Determine the [x, y] coordinate at the center of the cell enclosing the given text.  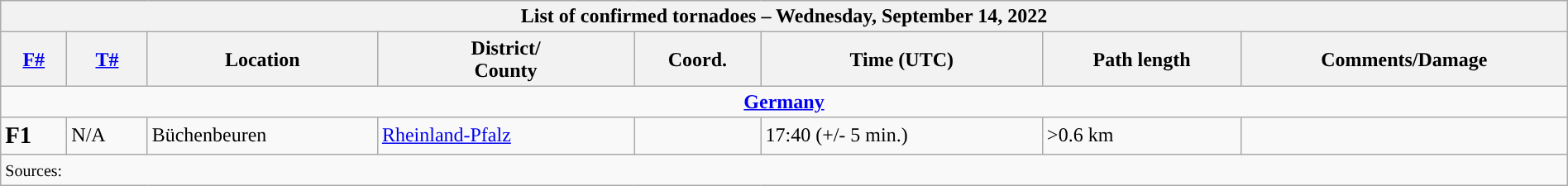
Comments/Damage [1404, 60]
Rheinland-Pfalz [505, 136]
Time (UTC) [901, 60]
Büchenbeuren [262, 136]
>0.6 km [1142, 136]
Path length [1142, 60]
District/County [505, 60]
F# [34, 60]
Germany [784, 102]
T# [108, 60]
Location [262, 60]
Coord. [698, 60]
17:40 (+/- 5 min.) [901, 136]
F1 [34, 136]
List of confirmed tornadoes – Wednesday, September 14, 2022 [784, 17]
N/A [108, 136]
Sources: [784, 169]
